Find where the given text appears and provide that cell's center as [x, y] coordinate. 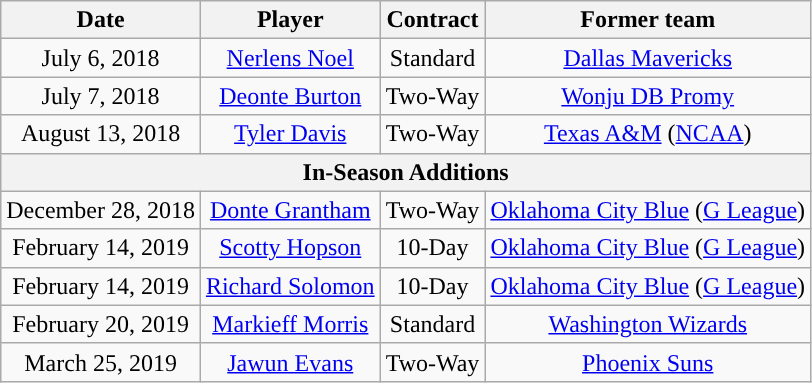
Jawun Evans [290, 362]
Washington Wizards [648, 324]
Markieff Morris [290, 324]
Phoenix Suns [648, 362]
July 6, 2018 [101, 58]
Texas A&M (NCAA) [648, 134]
Scotty Hopson [290, 248]
February 20, 2019 [101, 324]
Deonte Burton [290, 96]
August 13, 2018 [101, 134]
Tyler Davis [290, 134]
Player [290, 20]
March 25, 2019 [101, 362]
Wonju DB Promy [648, 96]
Date [101, 20]
In-Season Additions [406, 172]
December 28, 2018 [101, 210]
Nerlens Noel [290, 58]
Contract [432, 20]
Former team [648, 20]
Dallas Mavericks [648, 58]
Donte Grantham [290, 210]
Richard Solomon [290, 286]
July 7, 2018 [101, 96]
